Return the (x, y) coordinate for the center point of the cell that contains the specified text.  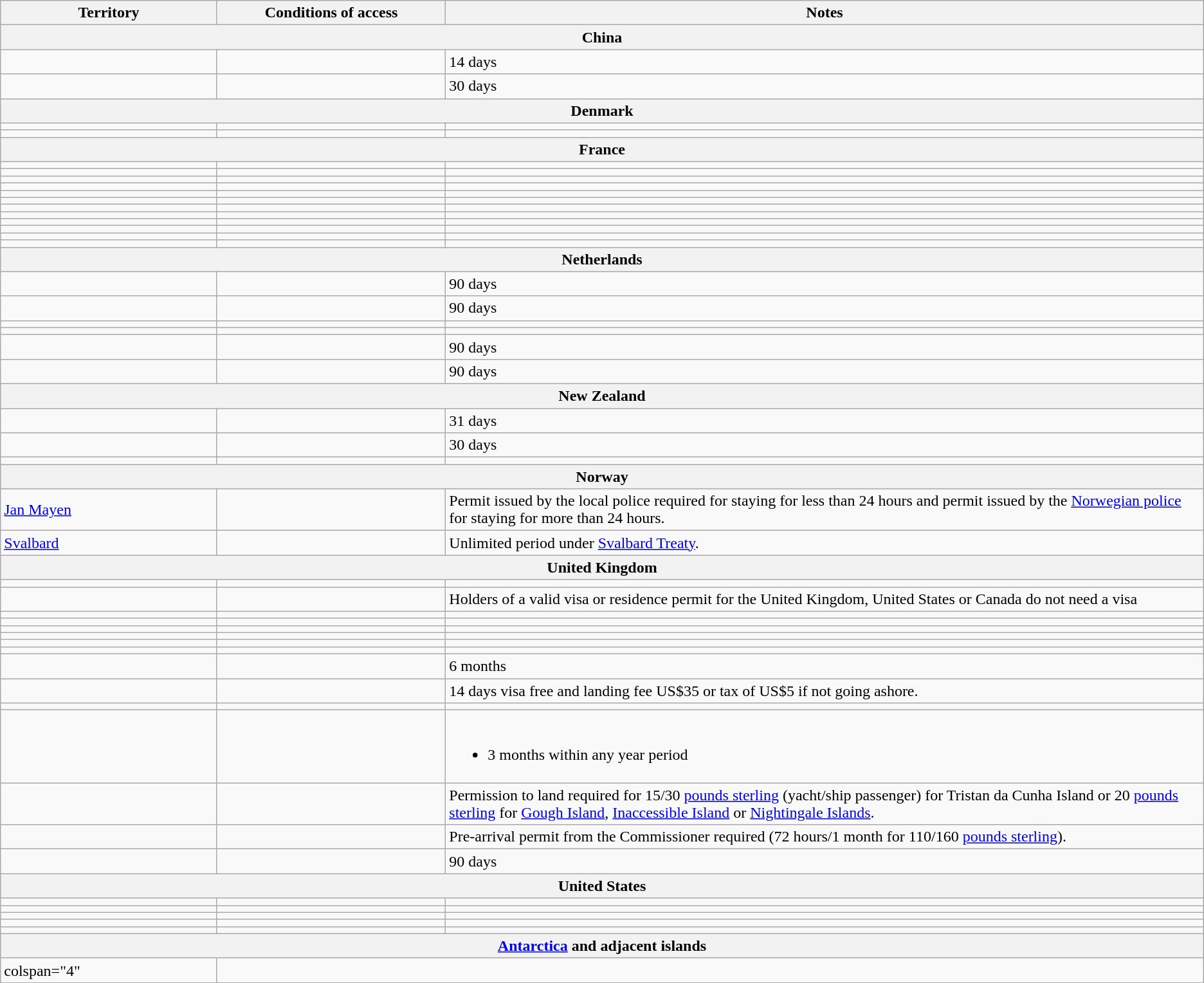
United Kingdom (602, 567)
Jan Mayen (109, 510)
Netherlands (602, 259)
Unlimited period under Svalbard Treaty. (825, 543)
Svalbard (109, 543)
6 months (825, 666)
United States (602, 886)
14 days visa free and landing fee US$35 or tax of US$5 if not going ashore. (825, 690)
Antarctica and adjacent islands (602, 946)
Norway (602, 477)
France (602, 149)
Denmark (602, 111)
Territory (109, 13)
31 days (825, 420)
Holders of a valid visa or residence permit for the United Kingdom, United States or Canada do not need a visa (825, 599)
China (602, 37)
New Zealand (602, 396)
14 days (825, 62)
colspan="4" (109, 970)
3 months within any year period (825, 746)
Conditions of access (331, 13)
Pre-arrival permit from the Commissioner required (72 hours/1 month for 110/160 pounds sterling). (825, 837)
Notes (825, 13)
